For the text-containing cell, return its midpoint in [X, Y] coordinate format. 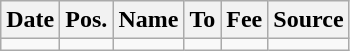
Fee [244, 20]
Name [148, 20]
Date [30, 20]
Source [308, 20]
To [202, 20]
Pos. [86, 20]
